Capture the cell that displays the provided text and extract its [X, Y] central coordinate. 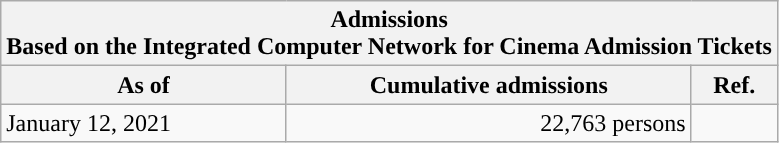
As of [144, 85]
January 12, 2021 [144, 123]
AdmissionsBased on the Integrated Computer Network for Cinema Admission Tickets [390, 34]
22,763 persons [488, 123]
Cumulative admissions [488, 85]
Ref. [734, 85]
